Identify which cell holds the provided text, then report its [X, Y] central coordinate. 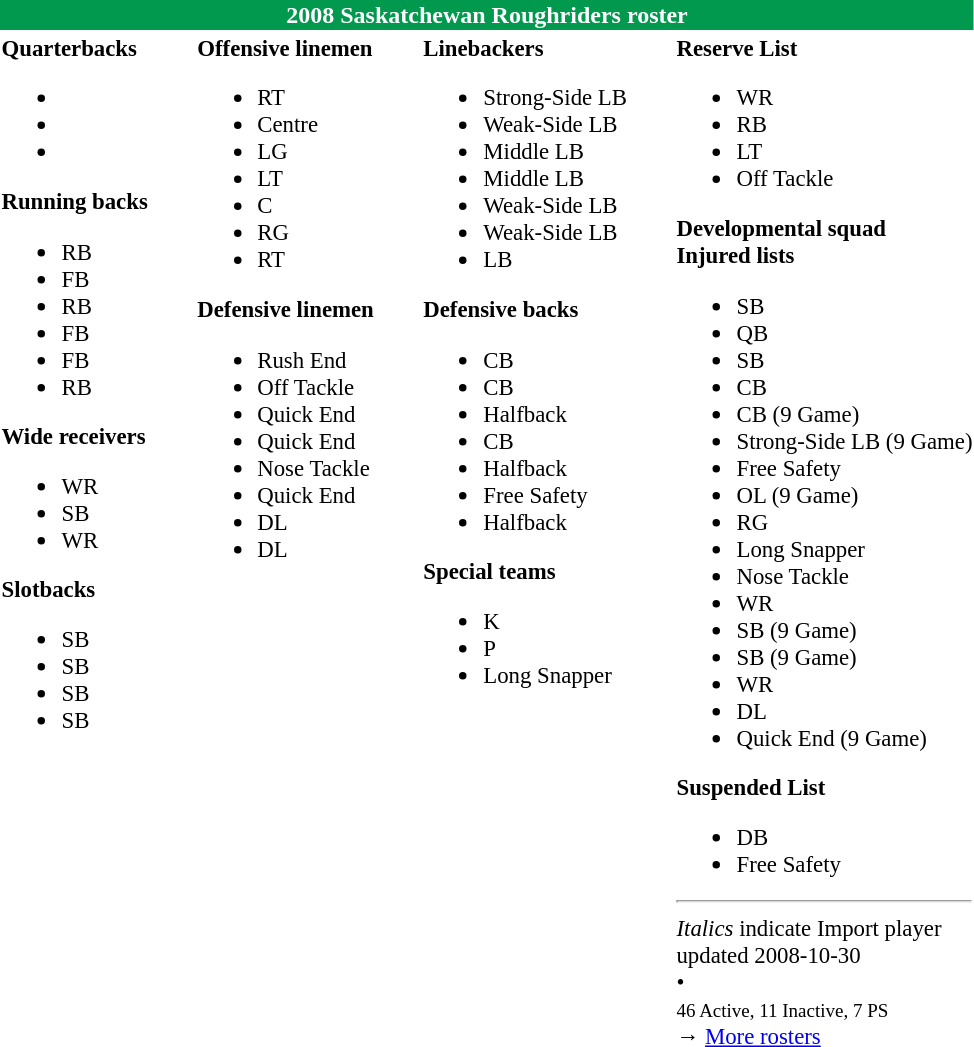
2008 Saskatchewan Roughriders roster [487, 15]
